Determine the (X, Y) coordinate at the center of the cell enclosing the given text.  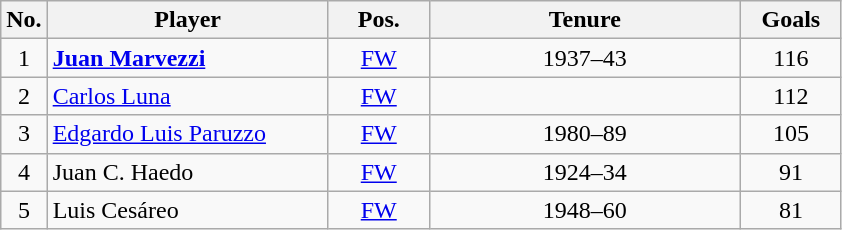
105 (790, 134)
1980–89 (584, 134)
No. (24, 20)
Pos. (378, 20)
Juan Marvezzi (188, 58)
91 (790, 172)
Carlos Luna (188, 96)
1948–60 (584, 210)
Luis Cesáreo (188, 210)
5 (24, 210)
1 (24, 58)
116 (790, 58)
1937–43 (584, 58)
3 (24, 134)
1924–34 (584, 172)
Juan C. Haedo (188, 172)
Player (188, 20)
2 (24, 96)
112 (790, 96)
Goals (790, 20)
Tenure (584, 20)
Edgardo Luis Paruzzo (188, 134)
81 (790, 210)
4 (24, 172)
